Scan for the cell matching the given text and deliver its [x, y] coordinate at center. 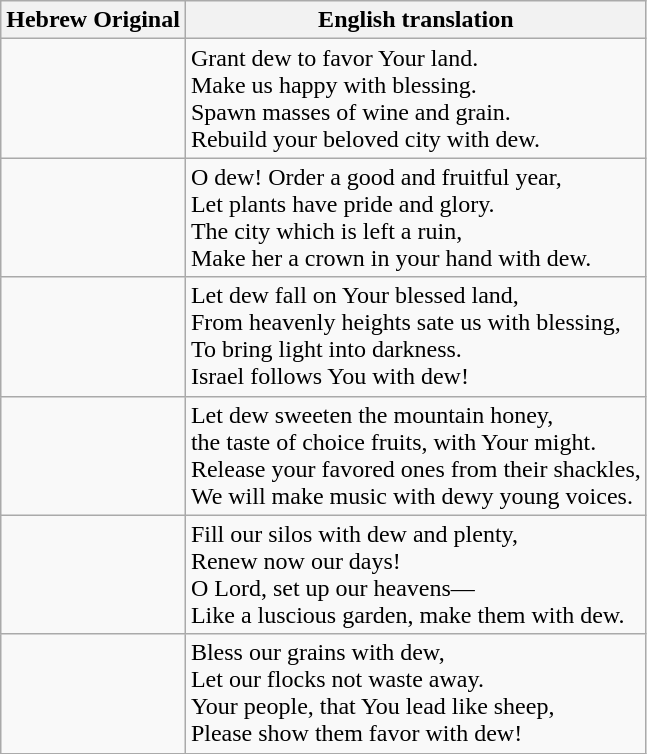
Fill our silos with dew and plenty,Renew now our days!O Lord, set up our heavens—Like a luscious garden, make them with dew. [416, 574]
Hebrew Original [94, 20]
Let dew fall on Your blessed land,From heavenly heights sate us with blessing,To bring light into darkness.Israel follows You with dew! [416, 336]
O dew! Order a good and fruitful year,Let plants have pride and glory.The city which is left a ruin,Make her a crown in your hand with dew. [416, 218]
Bless our grains with dew,Let our flocks not waste away.Your people, that You lead like sheep,Please show them favor with dew! [416, 694]
Grant dew to favor Your land.Make us happy with blessing.Spawn masses of wine and grain.Rebuild your beloved city with dew. [416, 98]
English translation [416, 20]
